From the cell containing the given text, extract its center point as (x, y) coordinate. 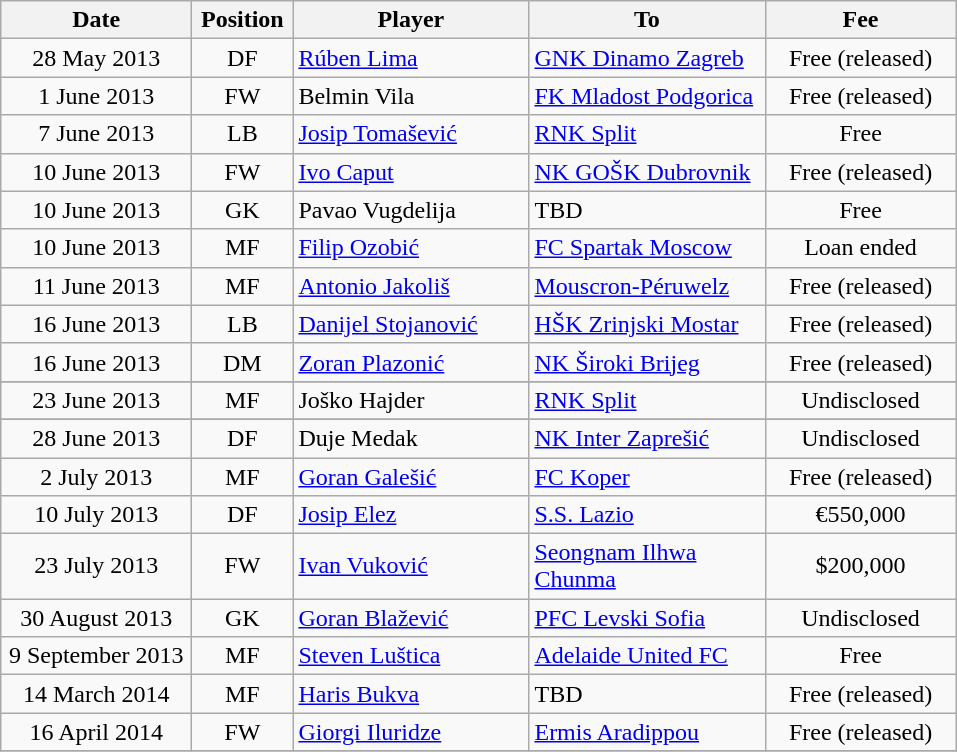
FC Spartak Moscow (647, 248)
GNK Dinamo Zagreb (647, 58)
14 March 2014 (96, 694)
DM (242, 362)
Belmin Vila (411, 96)
Goran Blažević (411, 618)
16 April 2014 (96, 732)
S.S. Lazio (647, 515)
NK Široki Brijeg (647, 362)
7 June 2013 (96, 134)
To (647, 20)
NK GOŠK Dubrovnik (647, 172)
Adelaide United FC (647, 656)
11 June 2013 (96, 286)
Antonio Jakoliš (411, 286)
Josip Tomašević (411, 134)
PFC Levski Sofia (647, 618)
Zoran Plazonić (411, 362)
Steven Luštica (411, 656)
9 September 2013 (96, 656)
1 June 2013 (96, 96)
€550,000 (860, 515)
Pavao Vugdelija (411, 210)
23 June 2013 (96, 400)
2 July 2013 (96, 477)
Joško Hajder (411, 400)
Haris Bukva (411, 694)
HŠK Zrinjski Mostar (647, 324)
10 July 2013 (96, 515)
Player (411, 20)
$200,000 (860, 566)
Ivan Vuković (411, 566)
Giorgi Iluridze (411, 732)
Duje Medak (411, 438)
Goran Galešić (411, 477)
Filip Ozobić (411, 248)
Danijel Stojanović (411, 324)
Ermis Aradippou (647, 732)
FK Mladost Podgorica (647, 96)
Seongnam Ilhwa Chunma (647, 566)
30 August 2013 (96, 618)
23 July 2013 (96, 566)
Fee (860, 20)
NK Inter Zaprešić (647, 438)
Ivo Caput (411, 172)
28 May 2013 (96, 58)
Josip Elez (411, 515)
Date (96, 20)
Loan ended (860, 248)
Position (242, 20)
FC Koper (647, 477)
28 June 2013 (96, 438)
Mouscron-Péruwelz (647, 286)
Rúben Lima (411, 58)
